Provide the [x, y] coordinate of the cell's center where the given text is located.  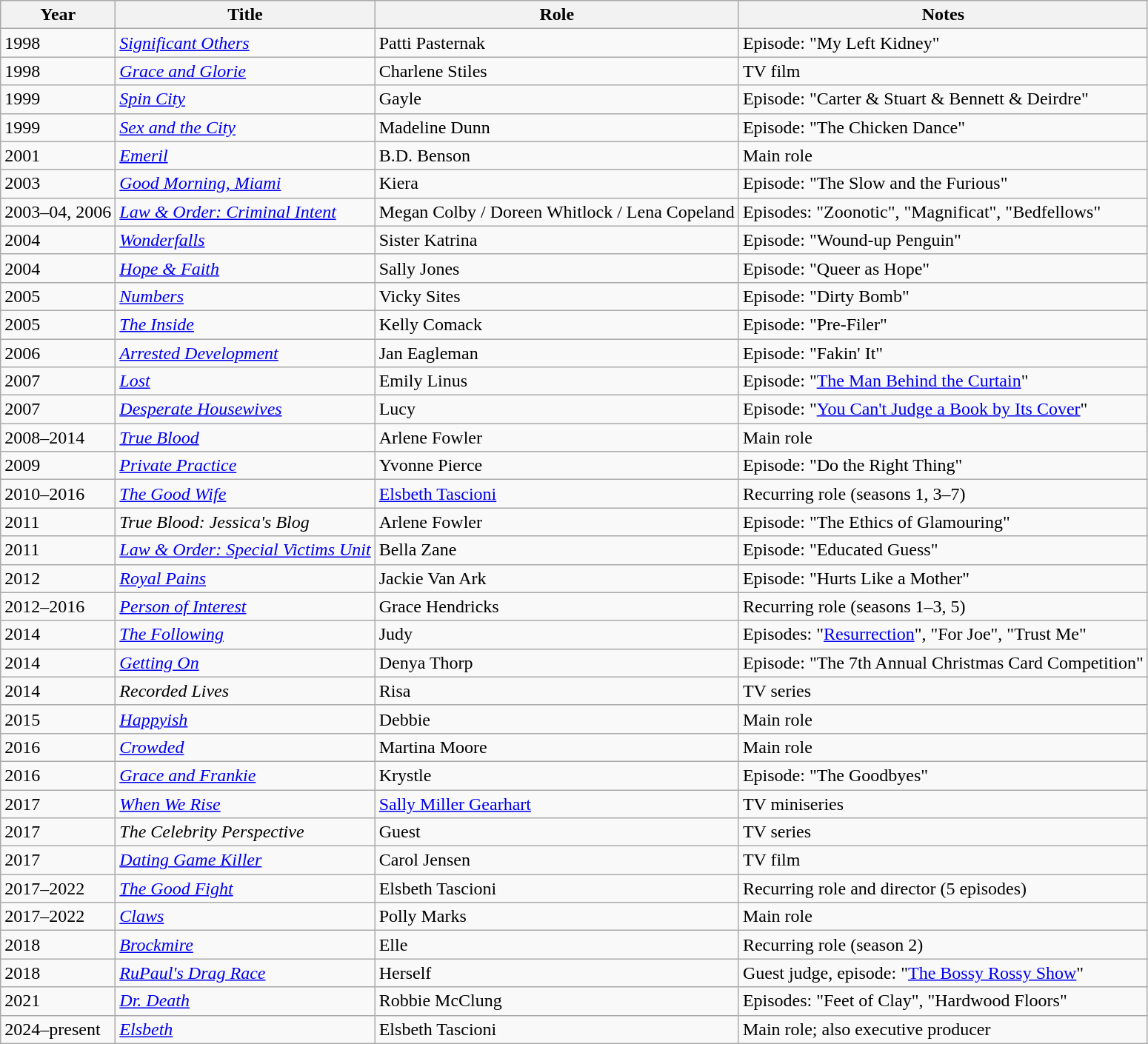
Madeline Dunn [557, 127]
2003 [58, 184]
Episode: "You Can't Judge a Book by Its Cover" [943, 409]
The Celebrity Perspective [245, 832]
Notes [943, 15]
Episode: "The Slow and the Furious" [943, 184]
Emeril [245, 155]
2003–04, 2006 [58, 212]
Hope & Faith [245, 268]
Sister Katrina [557, 240]
TV miniseries [943, 803]
Role [557, 15]
Claws [245, 917]
Patti Pasternak [557, 43]
Episode: "My Left Kidney" [943, 43]
2021 [58, 1001]
Yvonne Pierce [557, 466]
Recurring role and director (5 episodes) [943, 889]
Judy [557, 635]
2024–present [58, 1029]
Episode: "Queer as Hope" [943, 268]
Recurring role (seasons 1, 3–7) [943, 494]
Significant Others [245, 43]
The Inside [245, 324]
2012 [58, 578]
Sally Jones [557, 268]
Episode: "Carter & Stuart & Bennett & Deirdre" [943, 99]
Megan Colby / Doreen Whitlock / Lena Copeland [557, 212]
2006 [58, 353]
The Following [245, 635]
Denya Thorp [557, 663]
Debbie [557, 719]
The Good Wife [245, 494]
Lucy [557, 409]
Desperate Housewives [245, 409]
Episode: "The Goodbyes" [943, 775]
Guest judge, episode: "The Bossy Rossy Show" [943, 973]
Episodes: "Feet of Clay", "Hardwood Floors" [943, 1001]
Vicky Sites [557, 296]
Recurring role (seasons 1–3, 5) [943, 606]
True Blood: Jessica's Blog [245, 522]
Carol Jensen [557, 860]
Private Practice [245, 466]
Wonderfalls [245, 240]
Risa [557, 691]
Episodes: "Resurrection", "For Joe", "Trust Me" [943, 635]
Law & Order: Criminal Intent [245, 212]
Numbers [245, 296]
Royal Pains [245, 578]
Episode: "Hurts Like a Mother" [943, 578]
Grace and Glorie [245, 71]
Arrested Development [245, 353]
The Good Fight [245, 889]
Episode: "Fakin' It" [943, 353]
Spin City [245, 99]
Episode: "Dirty Bomb" [943, 296]
Person of Interest [245, 606]
Episode: "The Man Behind the Curtain" [943, 381]
Jan Eagleman [557, 353]
Dating Game Killer [245, 860]
Episodes: "Zoonotic", "Magnificat", "Bedfellows" [943, 212]
Elsbeth [245, 1029]
Bella Zane [557, 550]
Law & Order: Special Victims Unit [245, 550]
Year [58, 15]
Gayle [557, 99]
Lost [245, 381]
Martina Moore [557, 747]
Grace and Frankie [245, 775]
Polly Marks [557, 917]
Guest [557, 832]
Recurring role (season 2) [943, 945]
2009 [58, 466]
2010–2016 [58, 494]
Good Morning, Miami [245, 184]
Episode: "The Ethics of Glamouring" [943, 522]
True Blood [245, 438]
2015 [58, 719]
Episode: "Pre-Filer" [943, 324]
Sex and the City [245, 127]
Herself [557, 973]
Kelly Comack [557, 324]
B.D. Benson [557, 155]
Sally Miller Gearhart [557, 803]
2001 [58, 155]
Episode: "The Chicken Dance" [943, 127]
2008–2014 [58, 438]
2012–2016 [58, 606]
Elle [557, 945]
Title [245, 15]
Recorded Lives [245, 691]
Emily Linus [557, 381]
Episode: "Educated Guess" [943, 550]
Charlene Stiles [557, 71]
Kiera [557, 184]
Happyish [245, 719]
Main role; also executive producer [943, 1029]
Episode: "Do the Right Thing" [943, 466]
Robbie McClung [557, 1001]
When We Rise [245, 803]
Dr. Death [245, 1001]
Jackie Van Ark [557, 578]
Grace Hendricks [557, 606]
Episode: "Wound-up Penguin" [943, 240]
Episode: "The 7th Annual Christmas Card Competition" [943, 663]
Crowded [245, 747]
RuPaul's Drag Race [245, 973]
Brockmire [245, 945]
Krystle [557, 775]
Getting On [245, 663]
